Identify which cell holds the provided text, then report its [x, y] central coordinate. 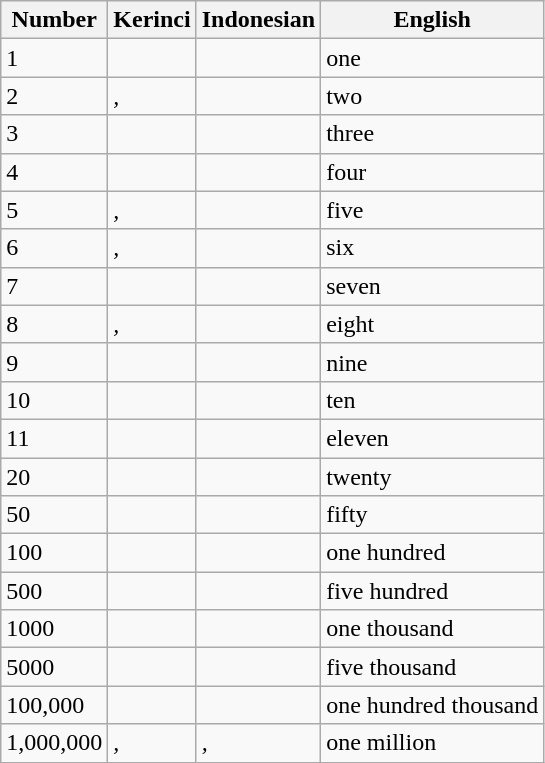
50 [54, 515]
3 [54, 134]
5000 [54, 667]
6 [54, 248]
twenty [432, 477]
one hundred thousand [432, 705]
one thousand [432, 629]
100 [54, 553]
11 [54, 438]
one hundred [432, 553]
five [432, 210]
four [432, 172]
English [432, 20]
fifty [432, 515]
100,000 [54, 705]
2 [54, 96]
five thousand [432, 667]
five hundred [432, 591]
10 [54, 400]
7 [54, 286]
Number [54, 20]
six [432, 248]
1000 [54, 629]
two [432, 96]
seven [432, 286]
eight [432, 324]
1 [54, 58]
three [432, 134]
8 [54, 324]
one [432, 58]
ten [432, 400]
1,000,000 [54, 743]
nine [432, 362]
eleven [432, 438]
4 [54, 172]
5 [54, 210]
one million [432, 743]
20 [54, 477]
Kerinci [152, 20]
500 [54, 591]
Indonesian [258, 20]
9 [54, 362]
